Identify which cell holds the provided text, then report its (X, Y) central coordinate. 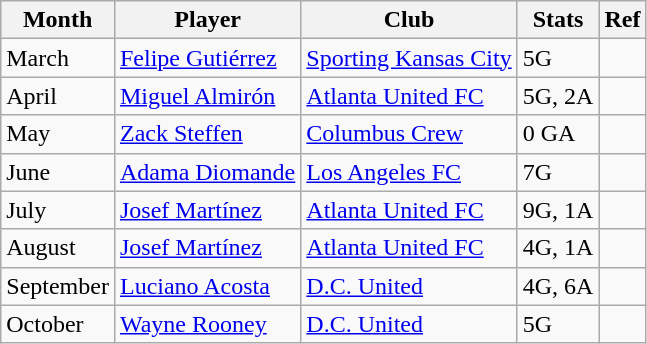
Felipe Gutiérrez (207, 58)
Luciano Acosta (207, 286)
Player (207, 20)
Columbus Crew (409, 134)
5G, 2A (558, 96)
Adama Diomande (207, 172)
August (58, 248)
Miguel Almirón (207, 96)
0 GA (558, 134)
Ref (622, 20)
Month (58, 20)
September (58, 286)
Sporting Kansas City (409, 58)
October (58, 324)
Stats (558, 20)
May (58, 134)
Zack Steffen (207, 134)
March (58, 58)
7G (558, 172)
4G, 1A (558, 248)
Club (409, 20)
July (58, 210)
June (58, 172)
Los Angeles FC (409, 172)
Wayne Rooney (207, 324)
April (58, 96)
4G, 6A (558, 286)
9G, 1A (558, 210)
